Capture the cell that displays the provided text and extract its [x, y] central coordinate. 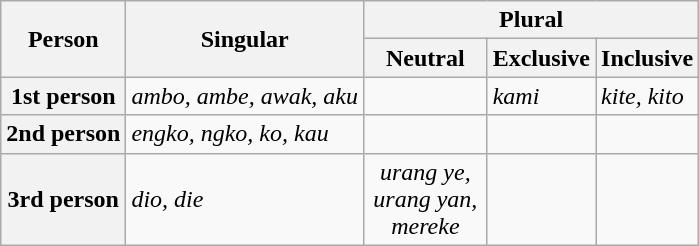
Singular [245, 39]
Person [64, 39]
Neutral [426, 58]
Plural [532, 20]
Inclusive [648, 58]
3rd person [64, 199]
urang ye, urang yan, mereke [426, 199]
kite, kito [648, 96]
1st person [64, 96]
engko, ngko, ko, kau [245, 134]
ambo, ambe, awak, aku [245, 96]
Exclusive [541, 58]
2nd person [64, 134]
dio, die [245, 199]
kami [541, 96]
